Identify which cell holds the provided text, then report its [x, y] central coordinate. 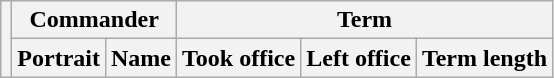
Name [140, 58]
Term [365, 20]
Commander [94, 20]
Took office [239, 58]
Left office [359, 58]
Portrait [59, 58]
Term length [484, 58]
